Output the [X, Y] coordinate of the center of the cell containing the given text.  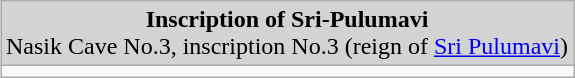
Inscription of Sri-PulumaviNasik Cave No.3, inscription No.3 (reign of Sri Pulumavi) [286, 34]
